Extract the (x, y) coordinate from the center of the cell holding the provided text.  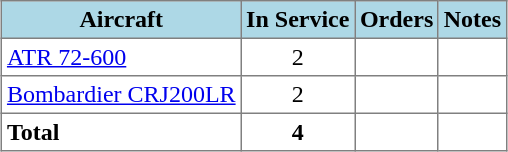
Bombardier CRJ200LR (122, 95)
Aircraft (122, 20)
In Service (298, 20)
Orders (397, 20)
ATR 72-600 (122, 57)
4 (298, 132)
Total (122, 132)
Notes (472, 20)
